Locate the cell with the specified text and output its (X, Y) center coordinate. 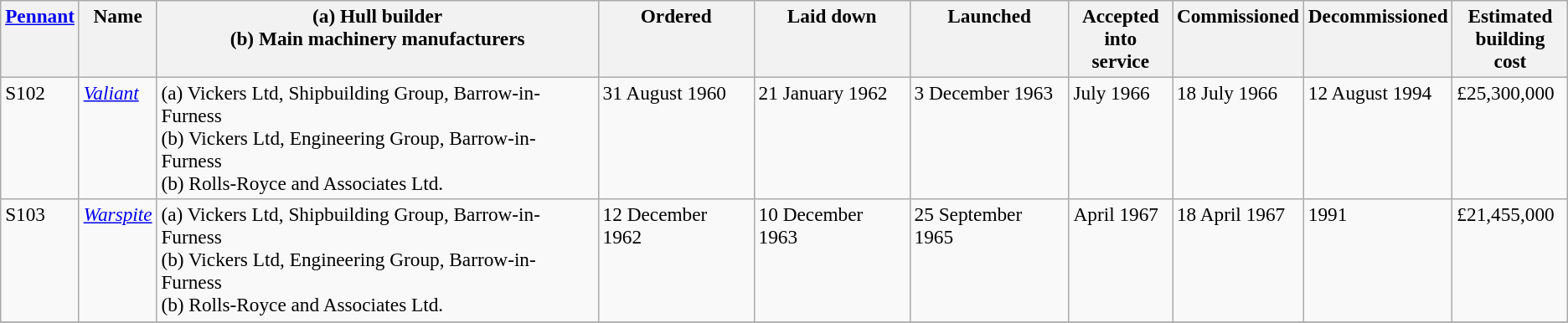
18 July 1966 (1238, 138)
18 April 1967 (1238, 260)
12 August 1994 (1378, 138)
10 December 1963 (832, 260)
Commissioned (1238, 38)
25 September 1965 (989, 260)
31 August 1960 (676, 138)
3 December 1963 (989, 138)
S103 (40, 260)
1991 (1378, 260)
Estimatedbuilding cost (1510, 38)
S102 (40, 138)
Warspite (117, 260)
July 1966 (1121, 138)
£25,300,000 (1510, 138)
Ordered (676, 38)
21 January 1962 (832, 138)
Decommissioned (1378, 38)
April 1967 (1121, 260)
Laid down (832, 38)
12 December 1962 (676, 260)
Acceptedinto service (1121, 38)
Name (117, 38)
(a) Hull builder(b) Main machinery manufacturers (377, 38)
£21,455,000 (1510, 260)
Valiant (117, 138)
Launched (989, 38)
Pennant (40, 38)
